Find where the given text appears and provide that cell's center as (x, y) coordinate. 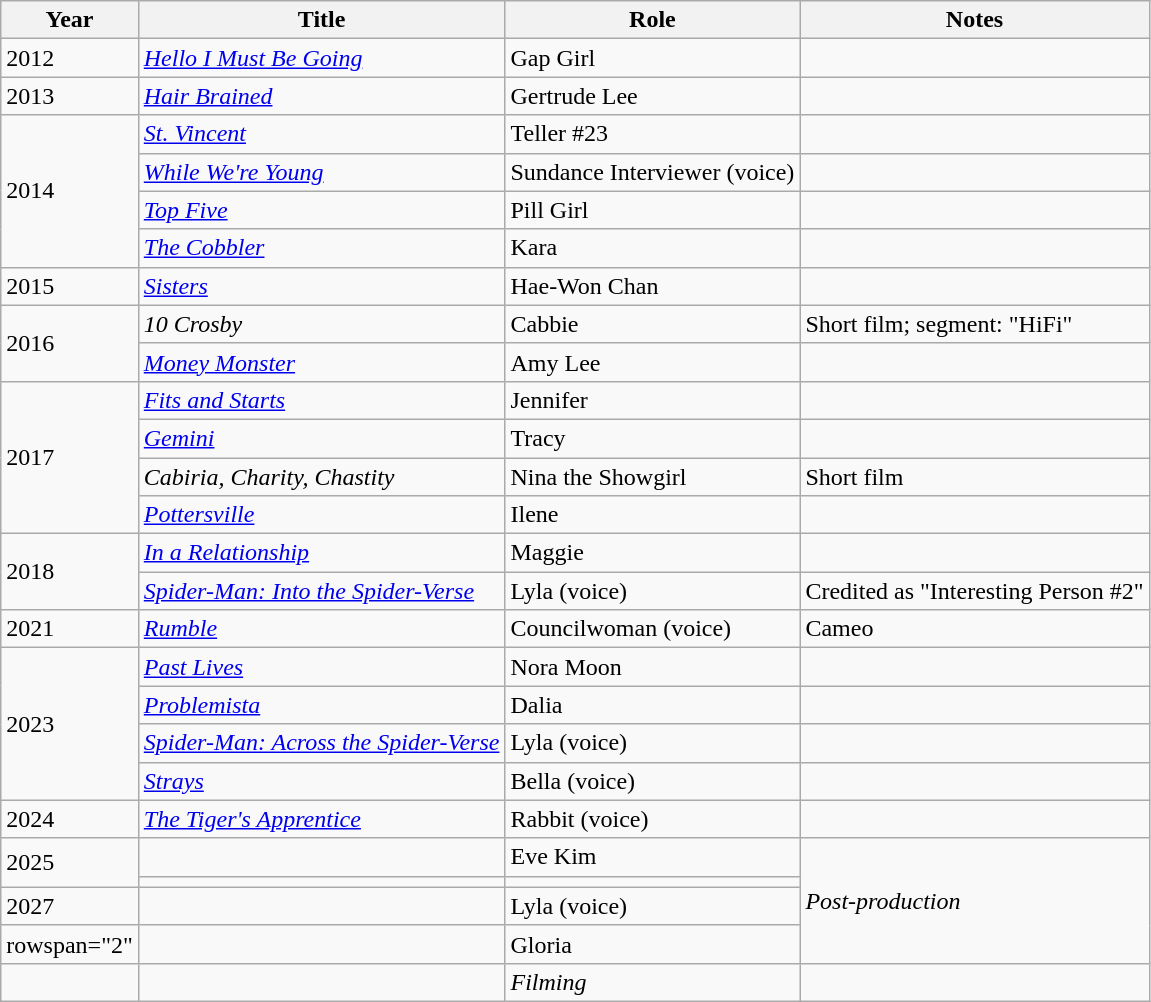
Role (652, 20)
Top Five (322, 210)
Short film; segment: "HiFi" (974, 324)
Rumble (322, 629)
2024 (70, 819)
2017 (70, 457)
Eve Kim (652, 857)
Nina the Showgirl (652, 477)
While We're Young (322, 172)
2027 (70, 906)
Kara (652, 248)
Rabbit (voice) (652, 819)
Amy Lee (652, 362)
2014 (70, 191)
Dalia (652, 705)
Hair Brained (322, 96)
Notes (974, 20)
Gloria (652, 944)
Sundance Interviewer (voice) (652, 172)
Pottersville (322, 515)
Spider-Man: Into the Spider-Verse (322, 591)
St. Vincent (322, 134)
Gap Girl (652, 58)
Tracy (652, 438)
Teller #23 (652, 134)
Hello I Must Be Going (322, 58)
2021 (70, 629)
Jennifer (652, 400)
Post-production (974, 900)
Cabiria, Charity, Chastity (322, 477)
Pill Girl (652, 210)
Spider-Man: Across the Spider-Verse (322, 743)
Money Monster (322, 362)
Credited as "Interesting Person #2" (974, 591)
rowspan="2" (70, 944)
2018 (70, 572)
Maggie (652, 553)
Bella (voice) (652, 781)
Strays (322, 781)
Year (70, 20)
2025 (70, 862)
The Tiger's Apprentice (322, 819)
10 Crosby (322, 324)
2013 (70, 96)
Councilwoman (voice) (652, 629)
2015 (70, 286)
Problemista (322, 705)
Gemini (322, 438)
2012 (70, 58)
Sisters (322, 286)
Title (322, 20)
Past Lives (322, 667)
Cabbie (652, 324)
Filming (652, 982)
2023 (70, 724)
Hae-Won Chan (652, 286)
In a Relationship (322, 553)
2016 (70, 343)
Nora Moon (652, 667)
The Cobbler (322, 248)
Ilene (652, 515)
Short film (974, 477)
Gertrude Lee (652, 96)
Cameo (974, 629)
Fits and Starts (322, 400)
